Search for the cell housing the specified text and yield its [x, y] center coordinate. 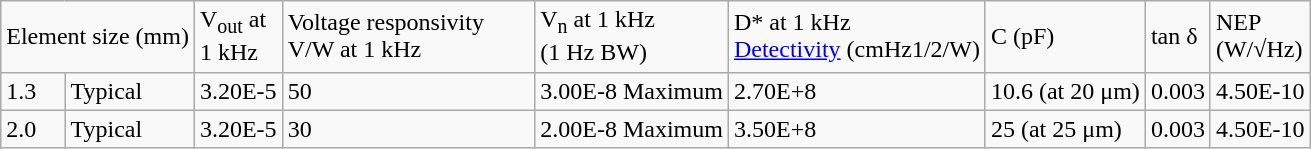
10.6 (at 20 μm) [1065, 91]
3.50E+8 [856, 129]
2.70E+8 [856, 91]
30 [408, 129]
Vn at 1 kHz (1 Hz BW) [632, 36]
D* at 1 kHzDetectivity (cmHz1/2/W) [856, 36]
2.00E-8 Maximum [632, 129]
2.0 [33, 129]
50 [408, 91]
3.00E-8 Maximum [632, 91]
25 (at 25 μm) [1065, 129]
Voltage responsivityV/W at 1 kHz [408, 36]
C (pF) [1065, 36]
Vout at1 kHz [238, 36]
Element size (mm) [98, 36]
NEP(W/√Hz) [1260, 36]
tan δ [1178, 36]
1.3 [33, 91]
